From the cell containing the given text, extract its center point as (X, Y) coordinate. 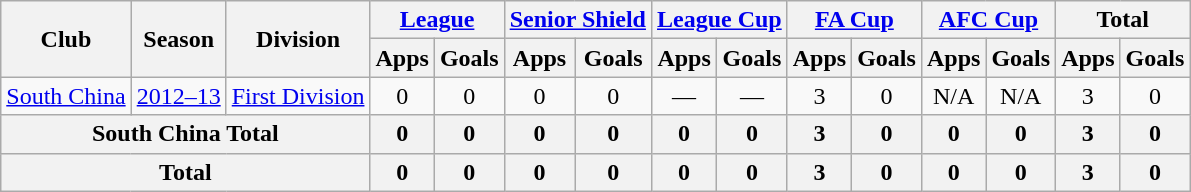
League Cup (719, 20)
South China (66, 96)
Season (178, 39)
Club (66, 39)
AFC Cup (988, 20)
League (437, 20)
Senior Shield (578, 20)
2012–13 (178, 96)
First Division (298, 96)
Division (298, 39)
FA Cup (854, 20)
South China Total (186, 134)
